Return the [X, Y] coordinate for the center point of the cell that contains the specified text.  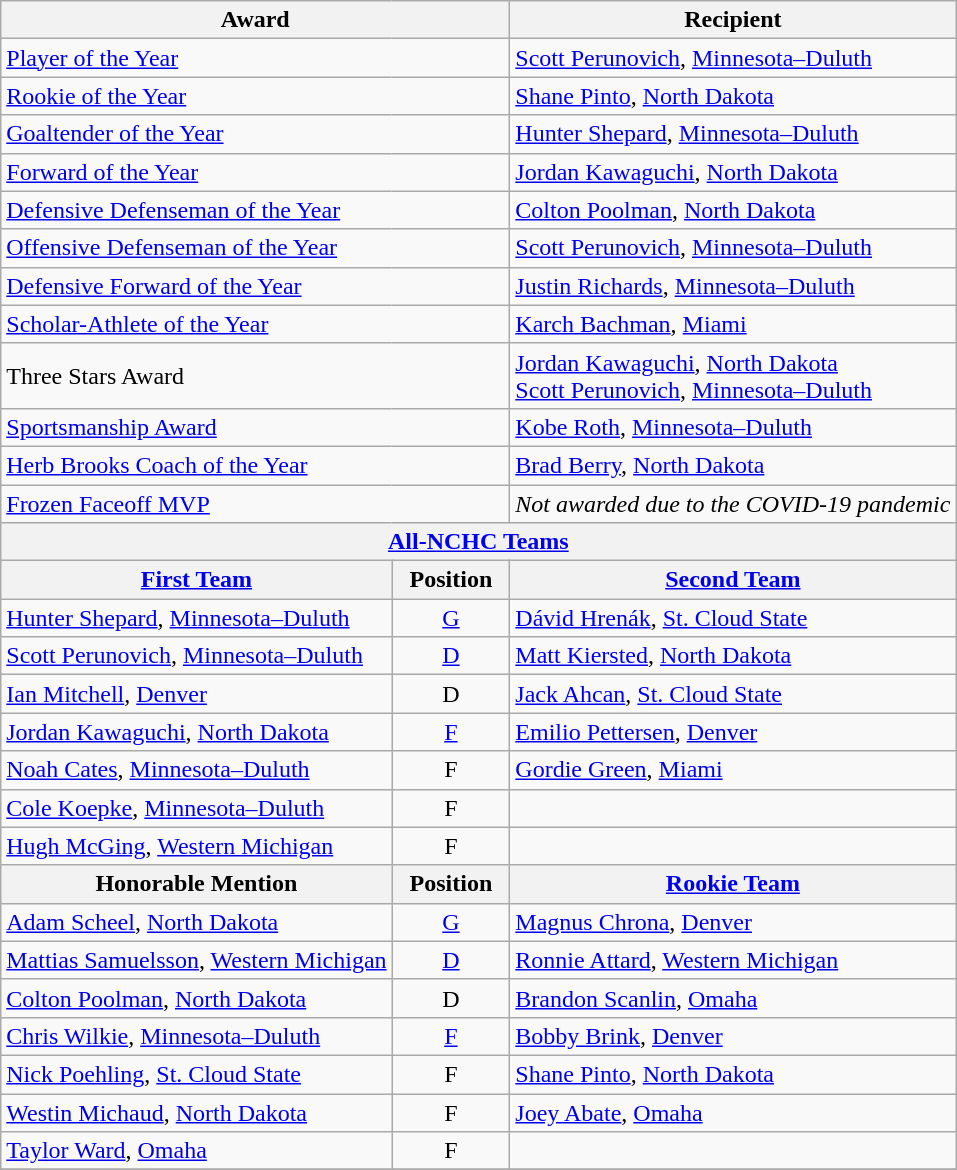
Jack Ahcan, St. Cloud State [733, 694]
Kobe Roth, Minnesota–Duluth [733, 427]
Dávid Hrenák, St. Cloud State [733, 618]
Brandon Scanlin, Omaha [733, 998]
Rookie Team [733, 884]
Honorable Mention [196, 884]
Adam Scheel, North Dakota [196, 922]
Ian Mitchell, Denver [196, 694]
Chris Wilkie, Minnesota–Duluth [196, 1036]
First Team [196, 580]
Goaltender of the Year [256, 134]
Magnus Chrona, Denver [733, 922]
Mattias Samuelsson, Western Michigan [196, 960]
Bobby Brink, Denver [733, 1036]
Award [256, 20]
Hugh McGing, Western Michigan [196, 846]
Ronnie Attard, Western Michigan [733, 960]
All-NCHC Teams [478, 542]
Noah Cates, Minnesota–Duluth [196, 770]
Frozen Faceoff MVP [256, 503]
Second Team [733, 580]
Player of the Year [256, 58]
Westin Michaud, North Dakota [196, 1113]
Brad Berry, North Dakota [733, 465]
Joey Abate, Omaha [733, 1113]
Not awarded due to the COVID-19 pandemic [733, 503]
Three Stars Award [256, 376]
Taylor Ward, Omaha [196, 1151]
Rookie of the Year [256, 96]
Scholar-Athlete of the Year [256, 324]
Karch Bachman, Miami [733, 324]
Cole Koepke, Minnesota–Duluth [196, 808]
Defensive Forward of the Year [256, 286]
Nick Poehling, St. Cloud State [196, 1074]
Herb Brooks Coach of the Year [256, 465]
Forward of the Year [256, 172]
Matt Kiersted, North Dakota [733, 656]
Justin Richards, Minnesota–Duluth [733, 286]
Defensive Defenseman of the Year [256, 210]
Emilio Pettersen, Denver [733, 732]
Jordan Kawaguchi, North DakotaScott Perunovich, Minnesota–Duluth [733, 376]
Gordie Green, Miami [733, 770]
Sportsmanship Award [256, 427]
Offensive Defenseman of the Year [256, 248]
Recipient [733, 20]
